Determine the (X, Y) coordinate at the center of the cell enclosing the given text.  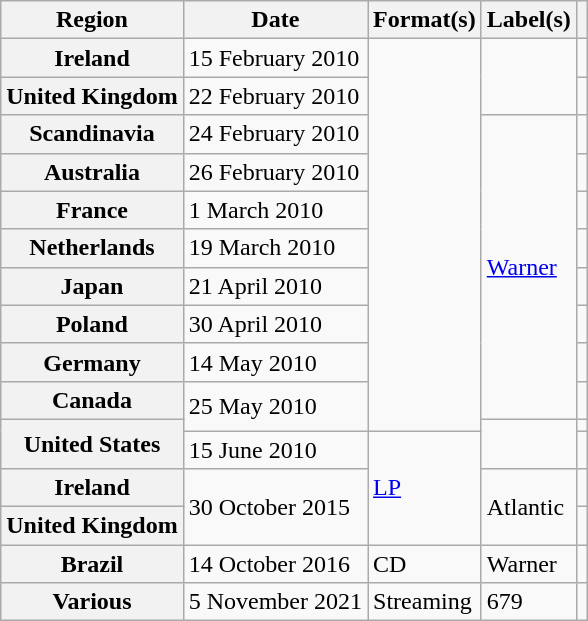
30 April 2010 (275, 324)
Various (92, 602)
Germany (92, 362)
United States (92, 444)
22 February 2010 (275, 96)
25 May 2010 (275, 406)
679 (528, 602)
30 October 2015 (275, 507)
14 October 2016 (275, 564)
Atlantic (528, 507)
LP (425, 487)
Format(s) (425, 20)
Region (92, 20)
CD (425, 564)
Label(s) (528, 20)
15 February 2010 (275, 58)
Streaming (425, 602)
5 November 2021 (275, 602)
26 February 2010 (275, 172)
15 June 2010 (275, 449)
1 March 2010 (275, 210)
19 March 2010 (275, 248)
24 February 2010 (275, 134)
Netherlands (92, 248)
Poland (92, 324)
14 May 2010 (275, 362)
Canada (92, 400)
Japan (92, 286)
France (92, 210)
Date (275, 20)
21 April 2010 (275, 286)
Scandinavia (92, 134)
Australia (92, 172)
Brazil (92, 564)
